Identify which cell holds the provided text, then report its (x, y) central coordinate. 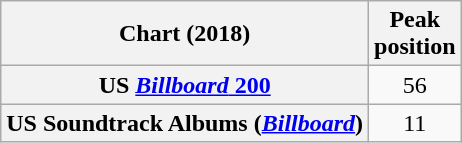
56 (415, 85)
US Soundtrack Albums (Billboard) (185, 123)
US Billboard 200 (185, 85)
Chart (2018) (185, 34)
Peakposition (415, 34)
11 (415, 123)
